Pinpoint the cell where the given text exists, returning its (x, y) midpoint coordinate. 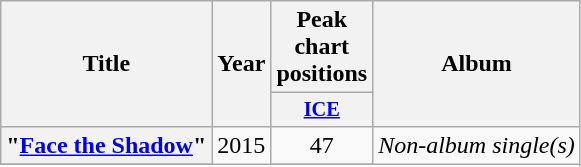
ICE (322, 110)
Year (242, 64)
Non-album single(s) (477, 145)
"Face the Shadow" (106, 145)
2015 (242, 145)
Album (477, 64)
Peak chart positions (322, 47)
47 (322, 145)
Title (106, 64)
